Extract the [x, y] coordinate from the center of the cell holding the provided text.  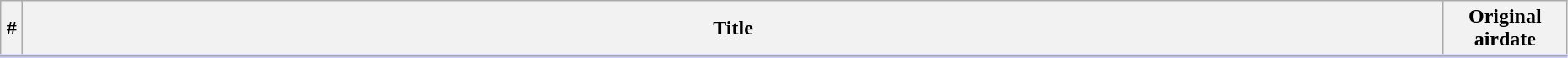
Title [733, 29]
Original airdate [1505, 29]
# [12, 29]
